Locate the cell with the specified text and output its [X, Y] center coordinate. 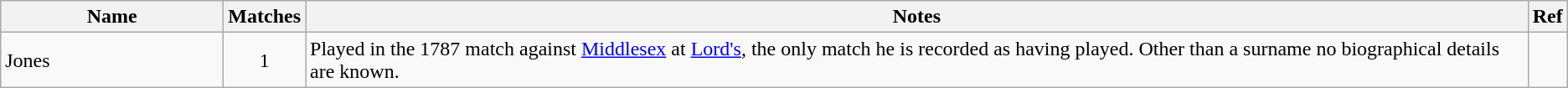
Ref [1548, 17]
Matches [265, 17]
1 [265, 60]
Notes [917, 17]
Name [112, 17]
Jones [112, 60]
